Return [X, Y] of the center of cell containing provided text 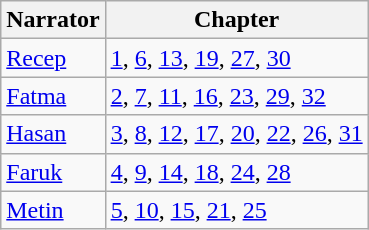
Hasan [53, 134]
Fatma [53, 96]
Recep [53, 58]
Faruk [53, 172]
1, 6, 13, 19, 27, 30 [236, 58]
Narrator [53, 20]
4, 9, 14, 18, 24, 28 [236, 172]
Chapter [236, 20]
Metin [53, 210]
2, 7, 11, 16, 23, 29, 32 [236, 96]
3, 8, 12, 17, 20, 22, 26, 31 [236, 134]
5, 10, 15, 21, 25 [236, 210]
